Return (x, y) of the center of cell containing provided text 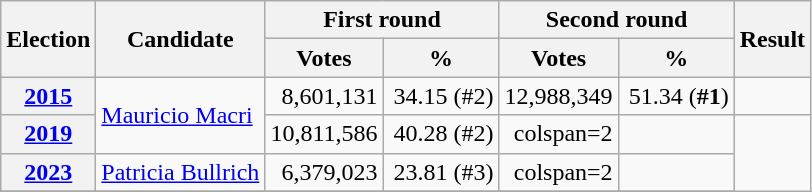
12,988,349 (558, 96)
Mauricio Macri (180, 115)
8,601,131 (324, 96)
6,379,023 (324, 172)
Second round (616, 20)
Election (48, 39)
40.28 (#2) (441, 134)
Result (772, 39)
2019 (48, 134)
Patricia Bullrich (180, 172)
2015 (48, 96)
23.81 (#3) (441, 172)
34.15 (#2) (441, 96)
First round (382, 20)
51.34 (#1) (676, 96)
2023 (48, 172)
10,811,586 (324, 134)
Candidate (180, 39)
